Search for the cell housing the specified text and yield its (X, Y) center coordinate. 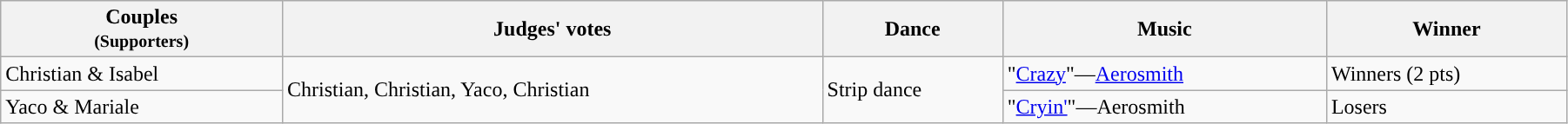
"Crazy"—Aerosmith (1164, 74)
Couples(Supporters) (142, 29)
Losers (1446, 107)
Strip dance (912, 90)
Yaco & Mariale (142, 107)
Winner (1446, 29)
Christian & Isabel (142, 74)
Dance (912, 29)
"Cryin'"—Aerosmith (1164, 107)
Winners (2 pts) (1446, 74)
Christian, Christian, Yaco, Christian (553, 90)
Music (1164, 29)
Judges' votes (553, 29)
